Locate the cell with the specified text and output its (x, y) center coordinate. 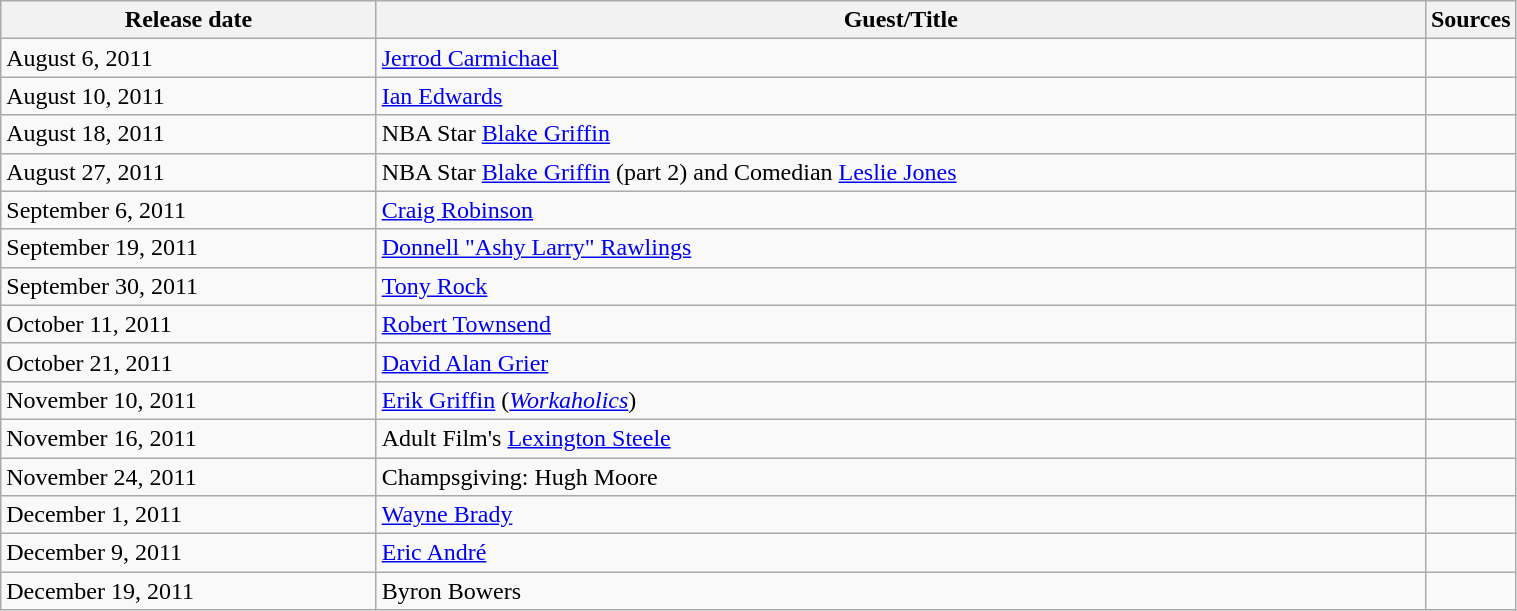
Tony Rock (900, 286)
Erik Griffin (Workaholics) (900, 400)
December 19, 2011 (188, 591)
Craig Robinson (900, 210)
Jerrod Carmichael (900, 58)
December 1, 2011 (188, 515)
Robert Townsend (900, 324)
August 6, 2011 (188, 58)
Wayne Brady (900, 515)
Donnell "Ashy Larry" Rawlings (900, 248)
Champsgiving: Hugh Moore (900, 477)
November 10, 2011 (188, 400)
Byron Bowers (900, 591)
David Alan Grier (900, 362)
NBA Star Blake Griffin (900, 134)
September 6, 2011 (188, 210)
Guest/Title (900, 20)
Eric André (900, 553)
November 16, 2011 (188, 438)
NBA Star Blake Griffin (part 2) and Comedian Leslie Jones (900, 172)
September 30, 2011 (188, 286)
November 24, 2011 (188, 477)
Sources (1470, 20)
September 19, 2011 (188, 248)
August 10, 2011 (188, 96)
Adult Film's Lexington Steele (900, 438)
August 18, 2011 (188, 134)
October 11, 2011 (188, 324)
August 27, 2011 (188, 172)
December 9, 2011 (188, 553)
Ian Edwards (900, 96)
October 21, 2011 (188, 362)
Release date (188, 20)
